For the text-containing cell, return its midpoint in [X, Y] coordinate format. 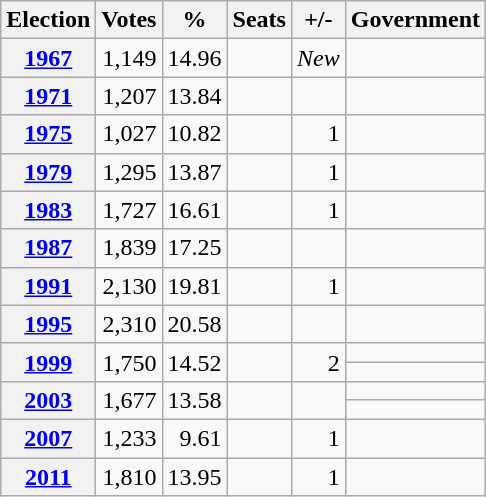
New [318, 58]
13.84 [194, 96]
1,810 [129, 477]
1991 [48, 286]
1,750 [129, 362]
1983 [48, 210]
2007 [48, 438]
1,839 [129, 248]
17.25 [194, 248]
20.58 [194, 324]
2011 [48, 477]
13.58 [194, 400]
1,233 [129, 438]
2 [318, 362]
1995 [48, 324]
1,027 [129, 134]
Government [415, 20]
14.52 [194, 362]
13.95 [194, 477]
1,677 [129, 400]
+/- [318, 20]
% [194, 20]
1,295 [129, 172]
13.87 [194, 172]
10.82 [194, 134]
16.61 [194, 210]
2003 [48, 400]
1,207 [129, 96]
2,310 [129, 324]
1971 [48, 96]
1999 [48, 362]
9.61 [194, 438]
1979 [48, 172]
14.96 [194, 58]
1967 [48, 58]
1,727 [129, 210]
Votes [129, 20]
1,149 [129, 58]
19.81 [194, 286]
1975 [48, 134]
Seats [259, 20]
1987 [48, 248]
Election [48, 20]
2,130 [129, 286]
